Scan for the cell matching the given text and deliver its [x, y] coordinate at center. 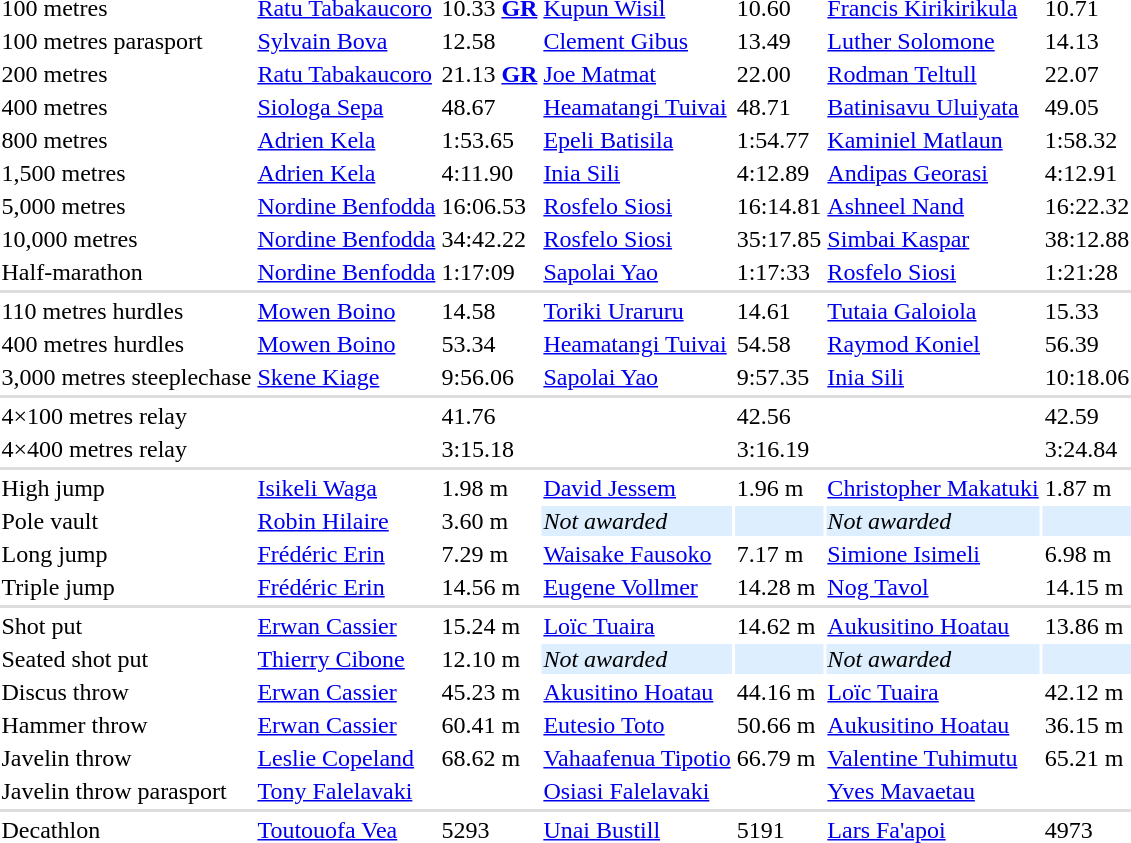
4:12.89 [779, 173]
Half-marathon [126, 272]
16:06.53 [490, 206]
Osiasi Falelavaki [637, 791]
Luther Solomone [933, 41]
48.67 [490, 107]
7.17 m [779, 554]
6.98 m [1087, 554]
3,000 metres steeplechase [126, 377]
Ashneel Nand [933, 206]
Isikeli Waga [346, 488]
Javelin throw parasport [126, 791]
60.41 m [490, 725]
Robin Hilaire [346, 521]
Epeli Batisila [637, 140]
10:18.06 [1087, 377]
16:22.32 [1087, 206]
68.62 m [490, 758]
14.13 [1087, 41]
3:15.18 [490, 449]
1:17:33 [779, 272]
44.16 m [779, 692]
35:17.85 [779, 239]
13.49 [779, 41]
Discus throw [126, 692]
14.28 m [779, 587]
49.05 [1087, 107]
48.71 [779, 107]
Joe Matmat [637, 74]
54.58 [779, 344]
53.34 [490, 344]
21.13 GR [490, 74]
Skene Kiage [346, 377]
66.79 m [779, 758]
Tutaia Galoiola [933, 311]
Ratu Tabakaucoro [346, 74]
1.96 m [779, 488]
41.76 [490, 416]
42.59 [1087, 416]
14.58 [490, 311]
Simbai Kaspar [933, 239]
65.21 m [1087, 758]
14.15 m [1087, 587]
Rodman Teltull [933, 74]
1:54.77 [779, 140]
50.66 m [779, 725]
Waisake Fausoko [637, 554]
Leslie Copeland [346, 758]
Thierry Cibone [346, 659]
1:58.32 [1087, 140]
1.98 m [490, 488]
56.39 [1087, 344]
22.07 [1087, 74]
38:12.88 [1087, 239]
Batinisavu Uluiyata [933, 107]
Seated shot put [126, 659]
3:24.84 [1087, 449]
Christopher Makatuki [933, 488]
Valentine Tuhimutu [933, 758]
David Jessem [637, 488]
22.00 [779, 74]
Hammer throw [126, 725]
Vahaafenua Tipotio [637, 758]
Andipas Georasi [933, 173]
1:21:28 [1087, 272]
Clement Gibus [637, 41]
Triple jump [126, 587]
400 metres hurdles [126, 344]
3.60 m [490, 521]
Tony Falelavaki [346, 791]
Akusitino Hoatau [637, 692]
1:17:09 [490, 272]
110 metres hurdles [126, 311]
7.29 m [490, 554]
4×400 metres relay [126, 449]
9:56.06 [490, 377]
1:53.65 [490, 140]
Nog Tavol [933, 587]
Simione Isimeli [933, 554]
Siologa Sepa [346, 107]
13.86 m [1087, 626]
12.58 [490, 41]
14.62 m [779, 626]
34:42.22 [490, 239]
15.33 [1087, 311]
42.12 m [1087, 692]
14.61 [779, 311]
Shot put [126, 626]
14.56 m [490, 587]
200 metres [126, 74]
1.87 m [1087, 488]
Long jump [126, 554]
4:12.91 [1087, 173]
15.24 m [490, 626]
16:14.81 [779, 206]
1,500 metres [126, 173]
4:11.90 [490, 173]
Javelin throw [126, 758]
Pole vault [126, 521]
Kaminiel Matlaun [933, 140]
Raymod Koniel [933, 344]
4×100 metres relay [126, 416]
100 metres parasport [126, 41]
10,000 metres [126, 239]
9:57.35 [779, 377]
Yves Mavaetau [933, 791]
Sylvain Bova [346, 41]
800 metres [126, 140]
Eugene Vollmer [637, 587]
Toriki Uraruru [637, 311]
45.23 m [490, 692]
High jump [126, 488]
12.10 m [490, 659]
Eutesio Toto [637, 725]
3:16.19 [779, 449]
5,000 metres [126, 206]
42.56 [779, 416]
36.15 m [1087, 725]
400 metres [126, 107]
